For the text-containing cell, return its midpoint in [X, Y] coordinate format. 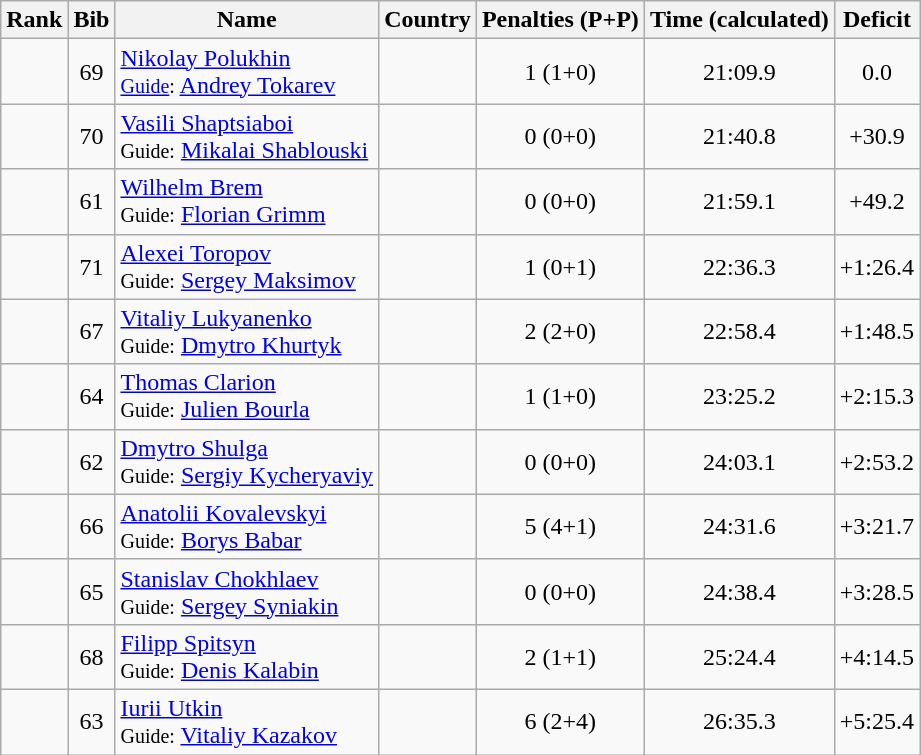
23:25.2 [739, 396]
+1:26.4 [876, 266]
2 (2+0) [560, 332]
+2:53.2 [876, 462]
Deficit [876, 20]
Nikolay PolukhinGuide: Andrey Tokarev [247, 72]
6 (2+4) [560, 722]
22:58.4 [739, 332]
24:03.1 [739, 462]
Rank [34, 20]
5 (4+1) [560, 526]
Bib [92, 20]
Thomas ClarionGuide: Julien Bourla [247, 396]
69 [92, 72]
24:38.4 [739, 592]
Country [428, 20]
Time (calculated) [739, 20]
Anatolii KovalevskyiGuide: Borys Babar [247, 526]
+1:48.5 [876, 332]
Vitaliy LukyanenkoGuide: Dmytro Khurtyk [247, 332]
+4:14.5 [876, 656]
+30.9 [876, 136]
21:09.9 [739, 72]
Dmytro ShulgaGuide: Sergiy Kycheryaviy [247, 462]
64 [92, 396]
68 [92, 656]
Stanislav ChokhlaevGuide: Sergey Syniakin [247, 592]
21:40.8 [739, 136]
Penalties (P+P) [560, 20]
Name [247, 20]
0.0 [876, 72]
2 (1+1) [560, 656]
25:24.4 [739, 656]
+2:15.3 [876, 396]
62 [92, 462]
Filipp SpitsynGuide: Denis Kalabin [247, 656]
66 [92, 526]
63 [92, 722]
22:36.3 [739, 266]
Wilhelm BremGuide: Florian Grimm [247, 202]
Vasili ShaptsiaboiGuide: Mikalai Shablouski [247, 136]
67 [92, 332]
1 (0+1) [560, 266]
+49.2 [876, 202]
24:31.6 [739, 526]
+3:28.5 [876, 592]
61 [92, 202]
26:35.3 [739, 722]
Iurii UtkinGuide: Vitaliy Kazakov [247, 722]
65 [92, 592]
71 [92, 266]
70 [92, 136]
+5:25.4 [876, 722]
+3:21.7 [876, 526]
21:59.1 [739, 202]
Alexei ToropovGuide: Sergey Maksimov [247, 266]
